Output the [X, Y] coordinate of the center of the cell containing the given text.  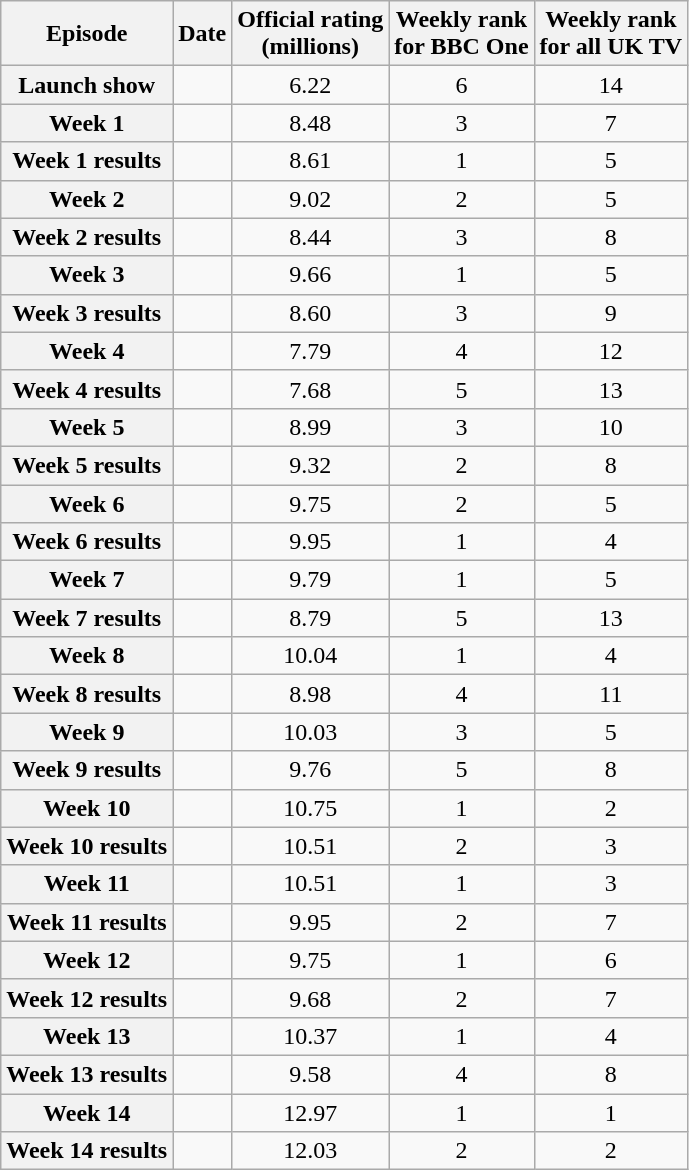
10 [611, 427]
Official rating(millions) [310, 34]
Week 8 results [87, 694]
Week 11 [87, 884]
8.79 [310, 618]
Week 10 results [87, 846]
9.79 [310, 580]
6.22 [310, 85]
12.03 [310, 1151]
Week 3 [87, 275]
Week 12 [87, 960]
Week 10 [87, 808]
Weekly rankfor all UK TV [611, 34]
Launch show [87, 85]
Date [202, 34]
Week 14 results [87, 1151]
Week 5 results [87, 465]
10.04 [310, 656]
Week 3 results [87, 313]
Week 11 results [87, 922]
10.37 [310, 1036]
Episode [87, 34]
Week 5 [87, 427]
8.48 [310, 123]
14 [611, 85]
9 [611, 313]
8.99 [310, 427]
Week 4 results [87, 389]
9.66 [310, 275]
9.68 [310, 998]
11 [611, 694]
12 [611, 351]
Week 1 results [87, 161]
Week 4 [87, 351]
10.75 [310, 808]
8.98 [310, 694]
10.03 [310, 732]
Week 12 results [87, 998]
Week 13 results [87, 1074]
Week 14 [87, 1113]
Week 7 results [87, 618]
8.61 [310, 161]
Week 6 [87, 503]
12.97 [310, 1113]
Week 8 [87, 656]
9.58 [310, 1074]
Week 7 [87, 580]
Week 13 [87, 1036]
9.02 [310, 199]
8.44 [310, 237]
Week 9 [87, 732]
Week 6 results [87, 542]
Week 2 results [87, 237]
Weekly rankfor BBC One [462, 34]
9.32 [310, 465]
Week 2 [87, 199]
Week 1 [87, 123]
9.76 [310, 770]
7.79 [310, 351]
7.68 [310, 389]
Week 9 results [87, 770]
8.60 [310, 313]
